From the cell containing the given text, extract its center point as [x, y] coordinate. 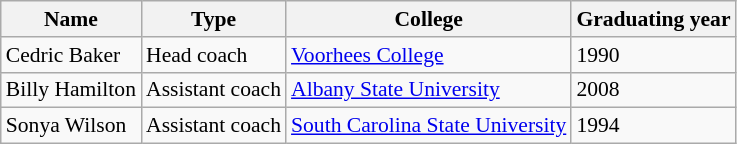
South Carolina State University [428, 126]
1994 [653, 126]
Billy Hamilton [71, 90]
Type [214, 19]
Name [71, 19]
Graduating year [653, 19]
1990 [653, 55]
Albany State University [428, 90]
Cedric Baker [71, 55]
Voorhees College [428, 55]
Sonya Wilson [71, 126]
Head coach [214, 55]
2008 [653, 90]
College [428, 19]
